Scan for the cell matching the given text and deliver its [X, Y] coordinate at center. 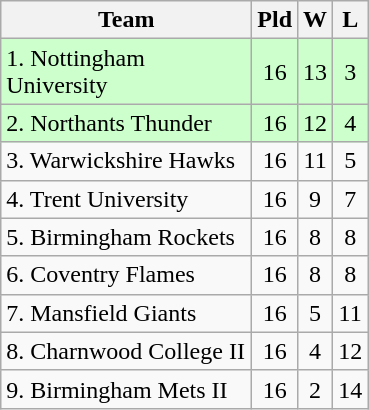
9. Birmingham Mets II [126, 389]
Pld [275, 20]
5. Birmingham Rockets [126, 237]
13 [316, 72]
8. Charnwood College II [126, 351]
9 [316, 199]
2 [316, 389]
Team [126, 20]
L [350, 20]
1. Nottingham University [126, 72]
2. Northants Thunder [126, 123]
3. Warwickshire Hawks [126, 161]
14 [350, 389]
7. Mansfield Giants [126, 313]
3 [350, 72]
W [316, 20]
7 [350, 199]
6. Coventry Flames [126, 275]
4. Trent University [126, 199]
